For the text-containing cell, return its midpoint in (x, y) coordinate format. 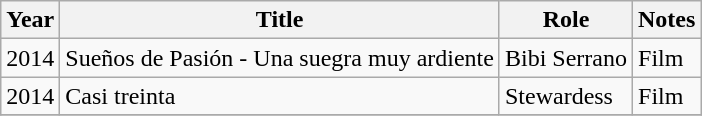
Year (30, 20)
Sueños de Pasión - Una suegra muy ardiente (280, 58)
Bibi Serrano (566, 58)
Title (280, 20)
Casi treinta (280, 96)
Role (566, 20)
Notes (667, 20)
Stewardess (566, 96)
